Output the (x, y) coordinate of the center of the cell containing the given text.  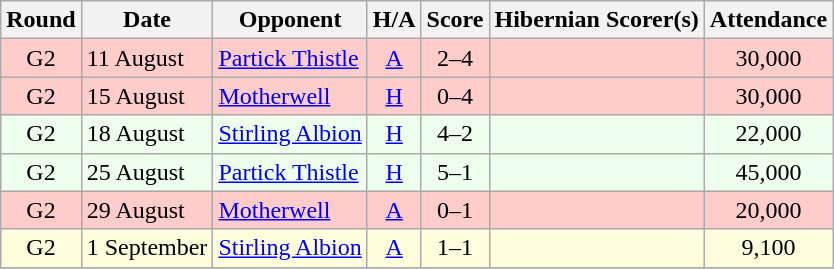
4–2 (455, 134)
Hibernian Scorer(s) (596, 20)
18 August (147, 134)
Attendance (768, 20)
Score (455, 20)
0–4 (455, 96)
45,000 (768, 172)
15 August (147, 96)
1–1 (455, 248)
11 August (147, 58)
25 August (147, 172)
1 September (147, 248)
0–1 (455, 210)
22,000 (768, 134)
2–4 (455, 58)
H/A (394, 20)
Opponent (290, 20)
9,100 (768, 248)
Round (41, 20)
5–1 (455, 172)
Date (147, 20)
20,000 (768, 210)
29 August (147, 210)
